Return the [x, y] coordinate for the center point of the cell that contains the specified text.  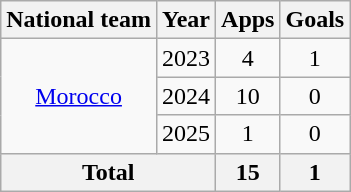
Total [108, 172]
National team [79, 20]
Goals [315, 20]
4 [248, 58]
15 [248, 172]
Apps [248, 20]
2024 [186, 96]
2025 [186, 134]
Morocco [79, 96]
2023 [186, 58]
Year [186, 20]
10 [248, 96]
